Extract the (X, Y) coordinate from the center of the cell holding the provided text.  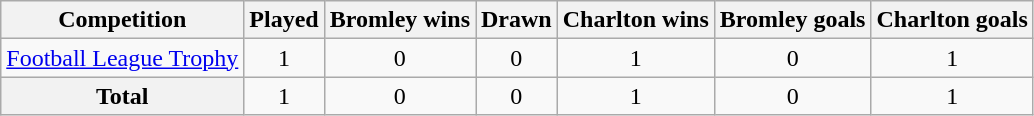
Charlton wins (636, 20)
Played (284, 20)
Total (122, 96)
Bromley goals (792, 20)
Charlton goals (952, 20)
Drawn (517, 20)
Bromley wins (400, 20)
Football League Trophy (122, 58)
Competition (122, 20)
